Provide the (X, Y) coordinate of the cell's center where the given text is located.  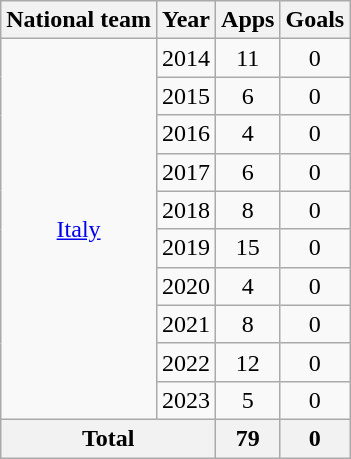
Italy (79, 230)
2015 (186, 96)
Apps (248, 20)
National team (79, 20)
2022 (186, 362)
15 (248, 248)
2018 (186, 210)
11 (248, 58)
2014 (186, 58)
2023 (186, 400)
Year (186, 20)
2017 (186, 172)
Goals (315, 20)
12 (248, 362)
2020 (186, 286)
2021 (186, 324)
79 (248, 438)
2019 (186, 248)
Total (108, 438)
5 (248, 400)
2016 (186, 134)
